Return the [x, y] coordinate for the center point of the cell that contains the specified text.  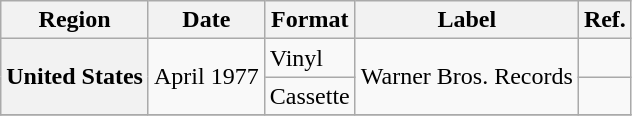
Label [466, 20]
Region [75, 20]
Format [310, 20]
Ref. [604, 20]
Vinyl [310, 58]
April 1977 [206, 77]
Cassette [310, 96]
Date [206, 20]
United States [75, 77]
Warner Bros. Records [466, 77]
